Scan for the cell matching the given text and deliver its [X, Y] coordinate at center. 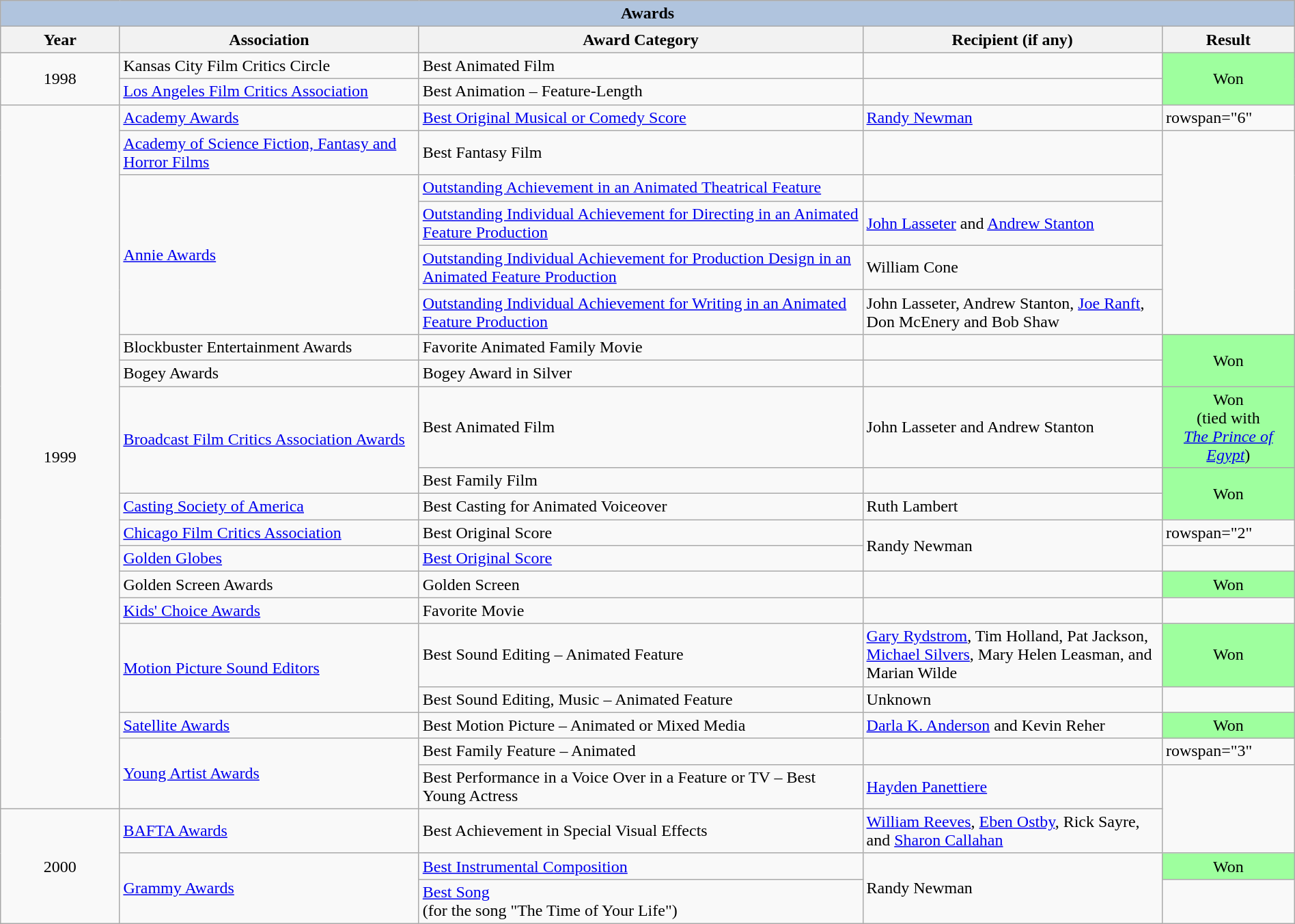
Best Original Musical or Comedy Score [641, 117]
rowspan="6" [1228, 117]
Favorite Movie [641, 611]
2000 [60, 866]
Year [60, 40]
Association [269, 40]
Award Category [641, 40]
Best Instrumental Composition [641, 866]
Golden Screen [641, 585]
Darla K. Anderson and Kevin Reher [1012, 725]
Recipient (if any) [1012, 40]
Golden Globes [269, 559]
Best Sound Editing, Music – Animated Feature [641, 699]
Best Performance in a Voice Over in a Feature or TV – Best Young Actress [641, 787]
Annie Awards [269, 254]
Young Artist Awards [269, 773]
Best Achievement in Special Visual Effects [641, 830]
Best Animation – Feature-Length [641, 92]
Outstanding Individual Achievement for Directing in an Animated Feature Production [641, 223]
Bogey Awards [269, 373]
Unknown [1012, 699]
William Reeves, Eben Ostby, Rick Sayre, and Sharon Callahan [1012, 830]
Academy Awards [269, 117]
Best Family Feature – Animated [641, 751]
Best Motion Picture – Animated or Mixed Media [641, 725]
Favorite Animated Family Movie [641, 347]
Awards [647, 14]
John Lasseter, Andrew Stanton, Joe Ranft, Don McEnery and Bob Shaw [1012, 311]
Outstanding Achievement in an Animated Theatrical Feature [641, 188]
Blockbuster Entertainment Awards [269, 347]
Best Casting for Animated Voiceover [641, 507]
Best Song(for the song "The Time of Your Life") [641, 901]
Bogey Award in Silver [641, 373]
Golden Screen Awards [269, 585]
Outstanding Individual Achievement for Writing in an Animated Feature Production [641, 311]
Academy of Science Fiction, Fantasy and Horror Films [269, 153]
William Cone [1012, 268]
Kansas City Film Critics Circle [269, 66]
1999 [60, 456]
Won(tied withThe Prince of Egypt) [1228, 428]
Best Sound Editing – Animated Feature [641, 655]
Chicago Film Critics Association [269, 533]
rowspan="2" [1228, 533]
Gary Rydstrom, Tim Holland, Pat Jackson, Michael Silvers, Mary Helen Leasman, and Marian Wilde [1012, 655]
1998 [60, 79]
Hayden Panettiere [1012, 787]
Casting Society of America [269, 507]
Outstanding Individual Achievement for Production Design in an Animated Feature Production [641, 268]
Broadcast Film Critics Association Awards [269, 440]
Result [1228, 40]
Kids' Choice Awards [269, 611]
Motion Picture Sound Editors [269, 668]
Best Fantasy Film [641, 153]
BAFTA Awards [269, 830]
rowspan="3" [1228, 751]
Grammy Awards [269, 888]
Ruth Lambert [1012, 507]
Satellite Awards [269, 725]
Best Family Film [641, 481]
Los Angeles Film Critics Association [269, 92]
